Detect which cell encompasses the target text, then output its [x, y] center coordinate. 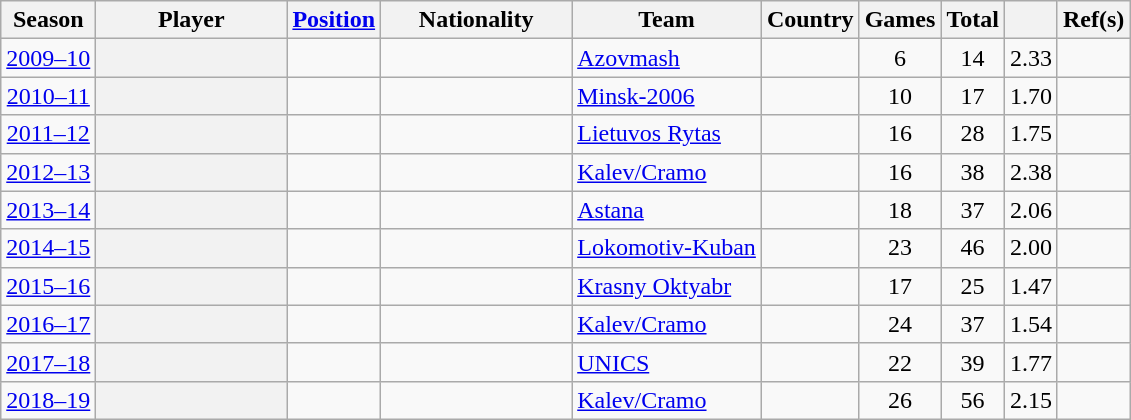
Astana [667, 210]
2012–13 [48, 172]
46 [973, 248]
2009–10 [48, 58]
1.75 [1030, 134]
Lokomotiv-Kuban [667, 248]
1.54 [1030, 324]
39 [973, 362]
Season [48, 20]
Country [810, 20]
2.15 [1030, 400]
Minsk-2006 [667, 96]
Games [900, 20]
UNICS [667, 362]
Total [973, 20]
1.70 [1030, 96]
2014–15 [48, 248]
2016–17 [48, 324]
1.77 [1030, 362]
Ref(s) [1093, 20]
56 [973, 400]
Krasny Oktyabr [667, 286]
2.00 [1030, 248]
26 [900, 400]
Azovmash [667, 58]
2013–14 [48, 210]
6 [900, 58]
38 [973, 172]
Player [192, 20]
2015–16 [48, 286]
1.47 [1030, 286]
Team [667, 20]
Lietuvos Rytas [667, 134]
2.06 [1030, 210]
2011–12 [48, 134]
14 [973, 58]
2017–18 [48, 362]
23 [900, 248]
10 [900, 96]
2.38 [1030, 172]
2.33 [1030, 58]
18 [900, 210]
25 [973, 286]
2010–11 [48, 96]
2018–19 [48, 400]
28 [973, 134]
24 [900, 324]
Position [334, 20]
Nationality [476, 20]
22 [900, 362]
